Extract the [x, y] coordinate from the center of the cell holding the provided text.  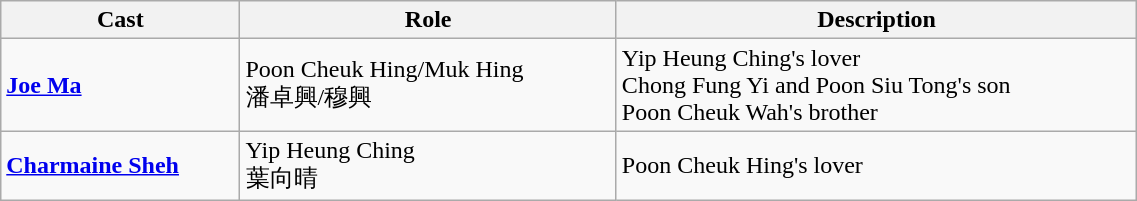
Poon Cheuk Hing's lover [876, 166]
Charmaine Sheh [120, 166]
Joe Ma [120, 85]
Poon Cheuk Hing/Muk Hing潘卓興/穆興 [428, 85]
Yip Heung Ching's loverChong Fung Yi and Poon Siu Tong's sonPoon Cheuk Wah's brother [876, 85]
Description [876, 20]
Cast [120, 20]
Yip Heung Ching葉向晴 [428, 166]
Role [428, 20]
